Return (x, y) of the center of cell containing provided text 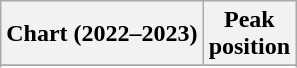
Peakposition (249, 34)
Chart (2022–2023) (102, 34)
